Return (X, Y) of the center of cell containing provided text 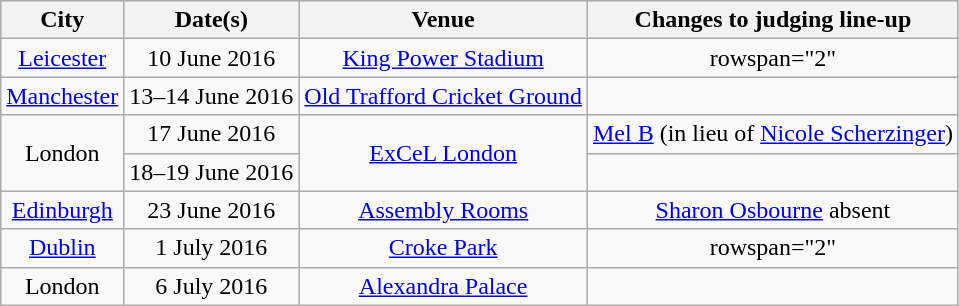
Manchester (62, 96)
6 July 2016 (212, 286)
Edinburgh (62, 210)
Mel B (in lieu of Nicole Scherzinger) (772, 134)
Assembly Rooms (444, 210)
ExCeL London (444, 153)
Date(s) (212, 20)
Dublin (62, 248)
Croke Park (444, 248)
Leicester (62, 58)
13–14 June 2016 (212, 96)
Alexandra Palace (444, 286)
Sharon Osbourne absent (772, 210)
King Power Stadium (444, 58)
Old Trafford Cricket Ground (444, 96)
23 June 2016 (212, 210)
17 June 2016 (212, 134)
1 July 2016 (212, 248)
Venue (444, 20)
City (62, 20)
10 June 2016 (212, 58)
Changes to judging line-up (772, 20)
18–19 June 2016 (212, 172)
